Determine the (x, y) coordinate at the center of the cell enclosing the given text.  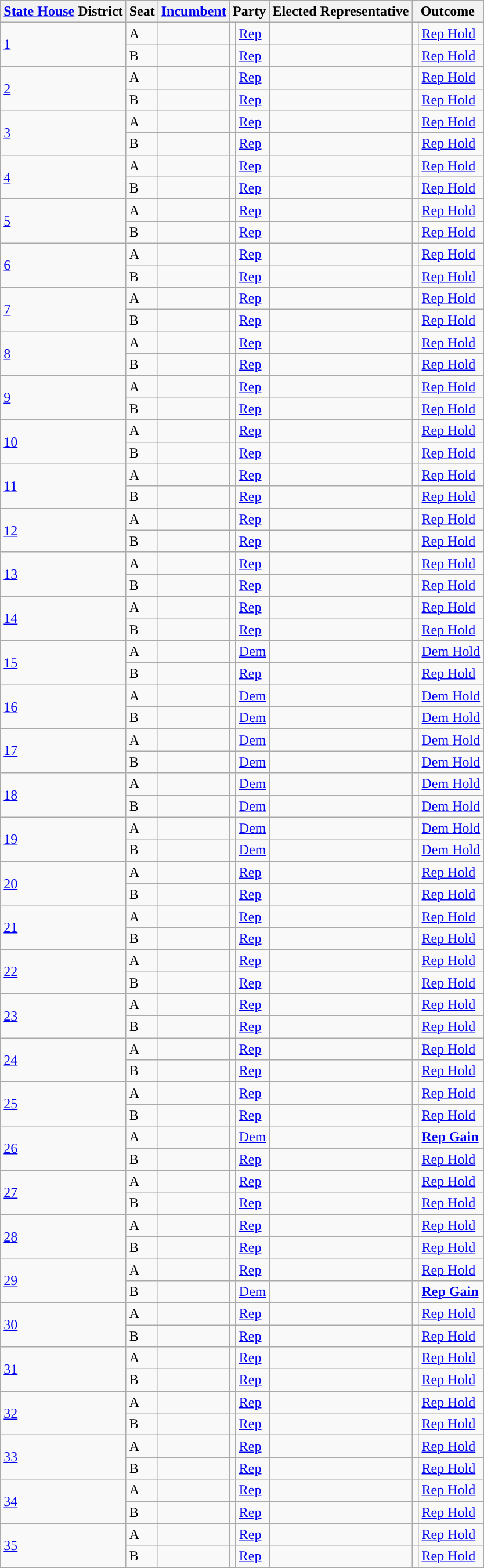
21 (63, 927)
18 (63, 795)
Outcome (448, 12)
9 (63, 398)
8 (63, 354)
10 (63, 442)
29 (63, 1280)
12 (63, 530)
27 (63, 1192)
30 (63, 1324)
6 (63, 265)
4 (63, 177)
25 (63, 1104)
26 (63, 1148)
20 (63, 883)
24 (63, 1060)
11 (63, 486)
35 (63, 1545)
Party (250, 12)
15 (63, 663)
14 (63, 618)
State House District (63, 12)
31 (63, 1369)
5 (63, 221)
Elected Representative (341, 12)
17 (63, 751)
1 (63, 45)
Seat (142, 12)
23 (63, 1016)
13 (63, 574)
2 (63, 89)
19 (63, 839)
7 (63, 310)
28 (63, 1236)
34 (63, 1501)
16 (63, 707)
3 (63, 133)
33 (63, 1457)
22 (63, 971)
32 (63, 1413)
Incumbent (194, 12)
